Locate the cell with the specified text and output its [x, y] center coordinate. 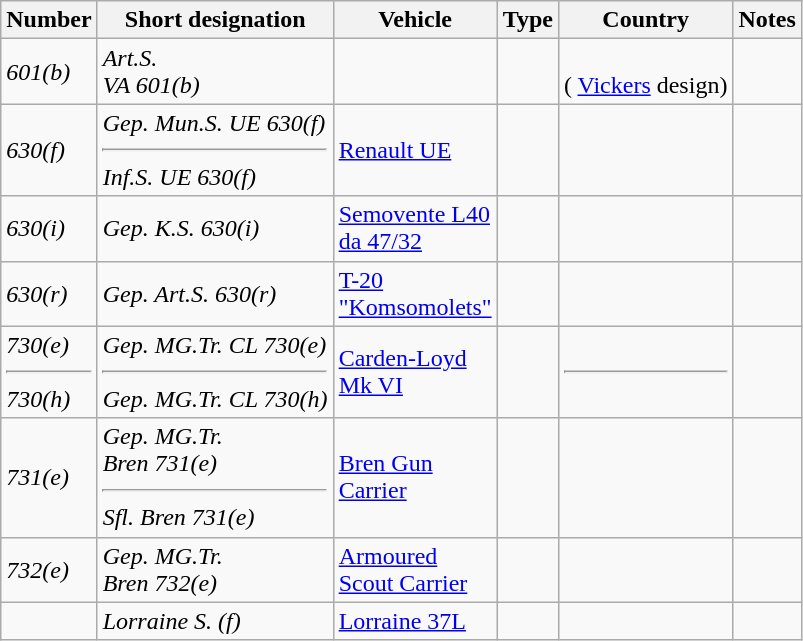
Semovente L40da 47/32 [415, 228]
Country [645, 20]
Notes [767, 20]
Gep. Mun.S. UE 630(f)Inf.S. UE 630(f) [215, 150]
Lorraine S. (f) [215, 621]
601(b) [49, 72]
Art.S.VA 601(b) [215, 72]
Renault UE [415, 150]
732(e) [49, 570]
Carden-LoydMk VI [415, 372]
Lorraine 37L [415, 621]
730(e)730(h) [49, 372]
Vehicle [415, 20]
630(r) [49, 294]
Short designation [215, 20]
Gep. Art.S. 630(r) [215, 294]
Gep. MG.Tr.Bren 732(e) [215, 570]
T-20"Komsomolets" [415, 294]
Gep. MG.Tr. CL 730(e)Gep. MG.Tr. CL 730(h) [215, 372]
ArmouredScout Carrier [415, 570]
Gep. K.S. 630(i) [215, 228]
731(e) [49, 478]
Gep. MG.Tr.Bren 731(e)Sfl. Bren 731(e) [215, 478]
630(f) [49, 150]
Number [49, 20]
( Vickers design) [645, 72]
Bren GunCarrier [415, 478]
Type [528, 20]
630(i) [49, 228]
